Find where the given text appears and provide that cell's center as [X, Y] coordinate. 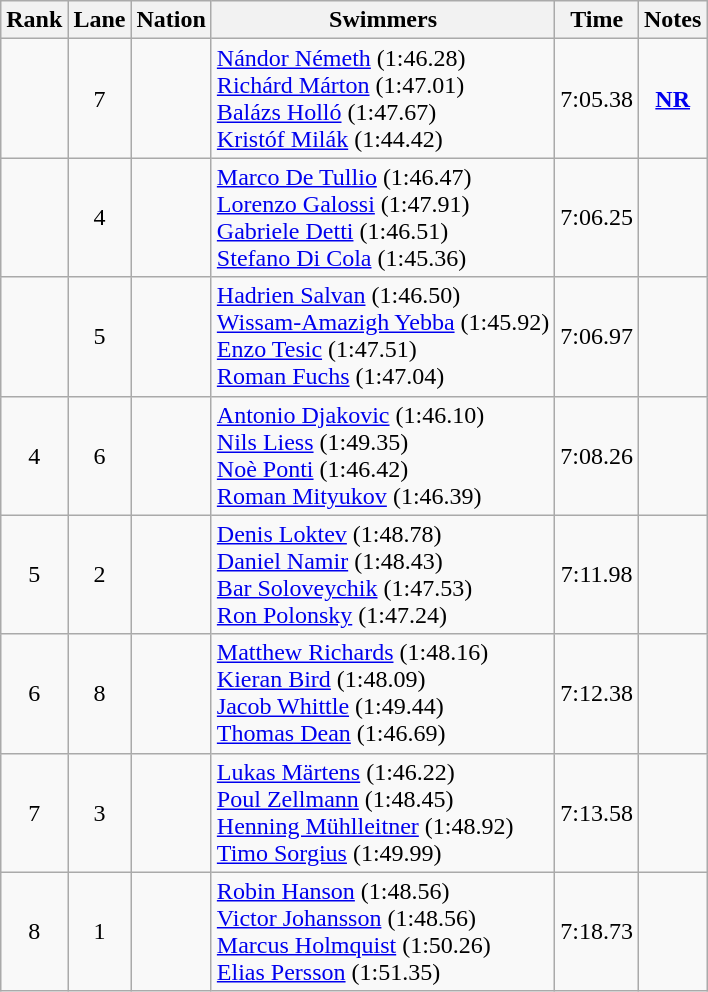
7:12.38 [597, 694]
7:18.73 [597, 932]
Time [597, 20]
Nándor Németh (1:46.28)Richárd Márton (1:47.01)Balázs Holló (1:47.67)Kristóf Milák (1:44.42) [382, 98]
7:08.26 [597, 456]
Hadrien Salvan (1:46.50)Wissam-Amazigh Yebba (1:45.92)Enzo Tesic (1:47.51)Roman Fuchs (1:47.04) [382, 336]
Nation [171, 20]
Antonio Djakovic (1:46.10)Nils Liess (1:49.35)Noè Ponti (1:46.42)Roman Mityukov (1:46.39) [382, 456]
7:06.97 [597, 336]
1 [100, 932]
Lukas Märtens (1:46.22)Poul Zellmann (1:48.45)Henning Mühlleitner (1:48.92)Timo Sorgius (1:49.99) [382, 812]
7:11.98 [597, 574]
7:13.58 [597, 812]
Robin Hanson (1:48.56)Victor Johansson (1:48.56)Marcus Holmquist (1:50.26)Elias Persson (1:51.35) [382, 932]
Swimmers [382, 20]
Matthew Richards (1:48.16)Kieran Bird (1:48.09)Jacob Whittle (1:49.44)Thomas Dean (1:46.69) [382, 694]
Denis Loktev (1:48.78)Daniel Namir (1:48.43)Bar Soloveychik (1:47.53)Ron Polonsky (1:47.24) [382, 574]
Rank [34, 20]
2 [100, 574]
NR [672, 98]
Notes [672, 20]
Marco De Tullio (1:46.47)Lorenzo Galossi (1:47.91)Gabriele Detti (1:46.51)Stefano Di Cola (1:45.36) [382, 218]
7:05.38 [597, 98]
3 [100, 812]
Lane [100, 20]
7:06.25 [597, 218]
